Provide the [X, Y] coordinate of the cell's center where the given text is located.  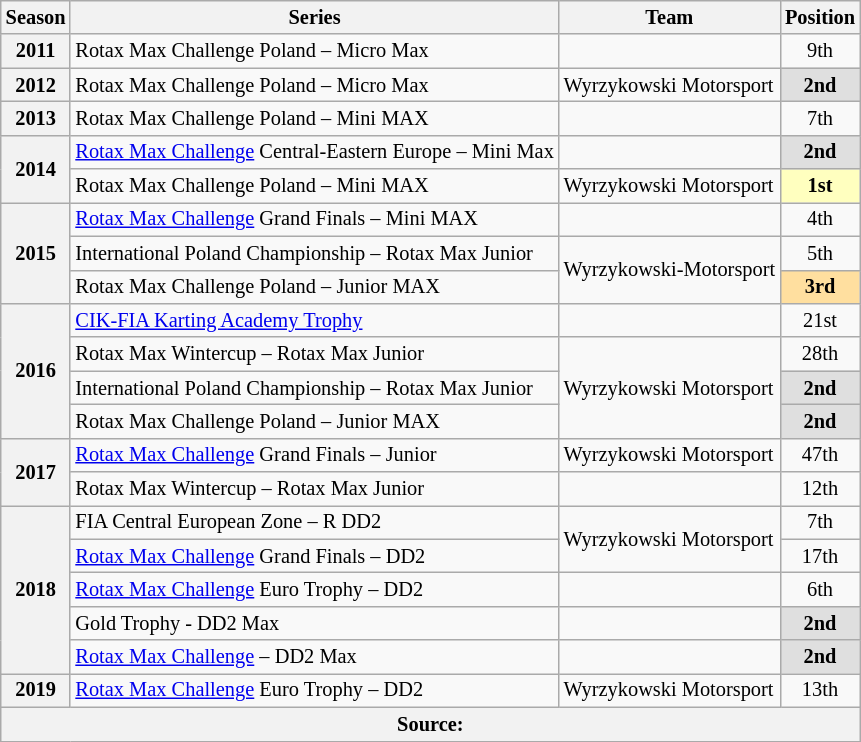
28th [820, 354]
2011 [36, 51]
2018 [36, 589]
Series [314, 17]
FIA Central European Zone – R DD2 [314, 522]
2015 [36, 252]
3rd [820, 287]
Wyrzykowski-Motorsport [670, 270]
Season [36, 17]
13th [820, 690]
CIK-FIA Karting Academy Trophy [314, 320]
2012 [36, 85]
2014 [36, 168]
2013 [36, 118]
2016 [36, 370]
Rotax Max Challenge Grand Finals – DD2 [314, 556]
47th [820, 455]
Rotax Max Challenge Grand Finals – Mini MAX [314, 219]
6th [820, 589]
21st [820, 320]
2019 [36, 690]
Gold Trophy - DD2 Max [314, 623]
2017 [36, 472]
Position [820, 17]
Rotax Max Challenge Grand Finals – Junior [314, 455]
9th [820, 51]
Rotax Max Challenge Central-Eastern Europe – Mini Max [314, 152]
17th [820, 556]
Team [670, 17]
Rotax Max Challenge – DD2 Max [314, 657]
Source: [430, 724]
5th [820, 253]
1st [820, 186]
12th [820, 489]
4th [820, 219]
